Extract the [x, y] coordinate from the center of the cell holding the provided text.  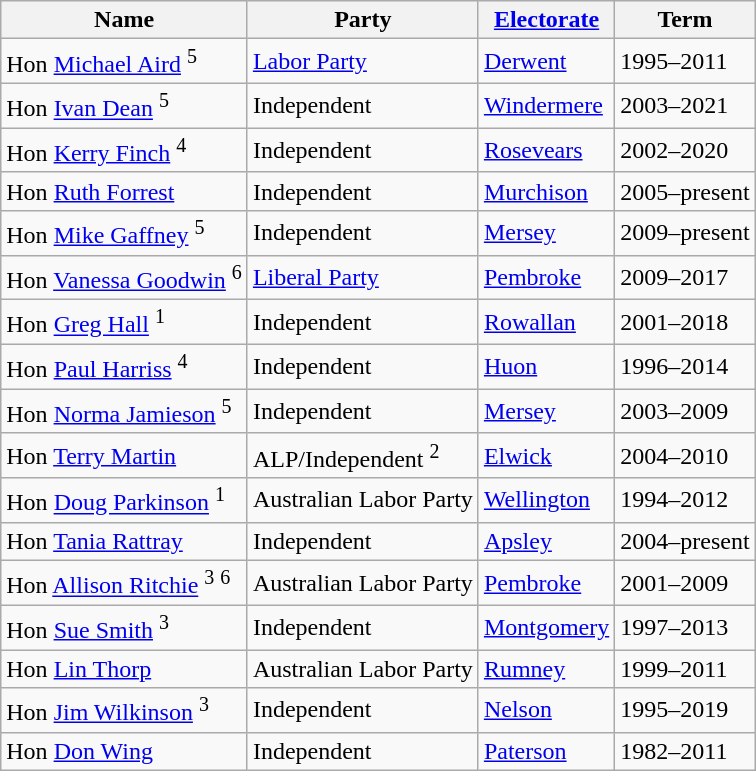
2001–2018 [685, 322]
2009–present [685, 234]
Hon Vanessa Goodwin 6 [124, 278]
Hon Sue Smith 3 [124, 628]
Term [685, 20]
2005–present [685, 191]
Hon Ruth Forrest [124, 191]
1982–2011 [685, 751]
ALP/Independent 2 [362, 456]
Hon Doug Parkinson 1 [124, 500]
Liberal Party [362, 278]
1996–2014 [685, 366]
Montgomery [546, 628]
1999–2011 [685, 669]
Hon Ivan Dean 5 [124, 106]
Nelson [546, 710]
Rowallan [546, 322]
Hon Greg Hall 1 [124, 322]
Rumney [546, 669]
Apsley [546, 541]
2003–2009 [685, 412]
Hon Jim Wilkinson 3 [124, 710]
1995–2019 [685, 710]
2002–2020 [685, 150]
Hon Lin Thorp [124, 669]
Huon [546, 366]
Name [124, 20]
Wellington [546, 500]
2004–present [685, 541]
Party [362, 20]
1995–2011 [685, 62]
Hon Tania Rattray [124, 541]
2001–2009 [685, 582]
Derwent [546, 62]
2009–2017 [685, 278]
Hon Don Wing [124, 751]
Hon Mike Gaffney 5 [124, 234]
Hon Allison Ritchie 3 6 [124, 582]
1997–2013 [685, 628]
Paterson [546, 751]
Rosevears [546, 150]
Electorate [546, 20]
Hon Michael Aird 5 [124, 62]
Hon Kerry Finch 4 [124, 150]
Hon Paul Harriss 4 [124, 366]
1994–2012 [685, 500]
Labor Party [362, 62]
Windermere [546, 106]
2004–2010 [685, 456]
Hon Terry Martin [124, 456]
Elwick [546, 456]
2003–2021 [685, 106]
Hon Norma Jamieson 5 [124, 412]
Murchison [546, 191]
